Detect which cell encompasses the target text, then output its [x, y] center coordinate. 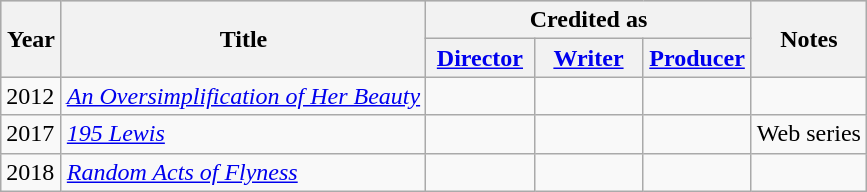
2012 [32, 96]
Director [480, 58]
An Oversimplification of Her Beauty [243, 96]
Web series [808, 134]
Year [32, 39]
Writer [588, 58]
2017 [32, 134]
Producer [698, 58]
Random Acts of Flyness [243, 172]
Title [243, 39]
195 Lewis [243, 134]
Credited as [589, 20]
2018 [32, 172]
Notes [808, 39]
